Return [X, Y] of the center of cell containing provided text 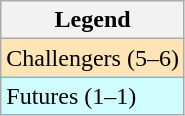
Challengers (5–6) [93, 58]
Legend [93, 20]
Futures (1–1) [93, 96]
